From the cell containing the given text, extract its center point as (x, y) coordinate. 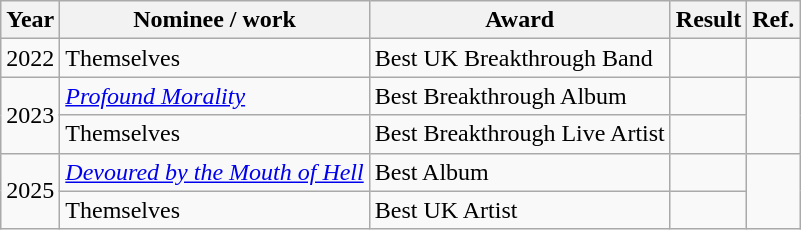
2025 (30, 191)
Best UK Artist (520, 210)
Ref. (774, 20)
Profound Morality (214, 96)
Devoured by the Mouth of Hell (214, 172)
Nominee / work (214, 20)
Best UK Breakthrough Band (520, 58)
Year (30, 20)
Award (520, 20)
Best Album (520, 172)
Best Breakthrough Live Artist (520, 134)
2022 (30, 58)
Result (708, 20)
Best Breakthrough Album (520, 96)
2023 (30, 115)
